Scan for the cell matching the given text and deliver its (x, y) coordinate at center. 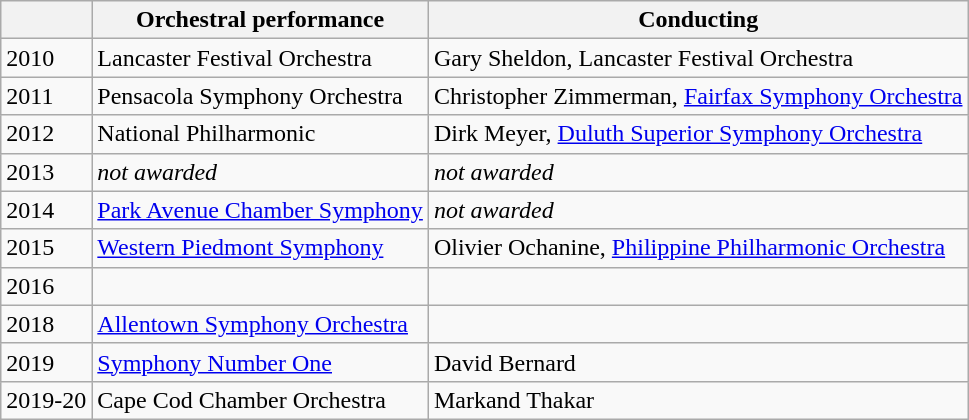
Olivier Ochanine, Philippine Philharmonic Orchestra (698, 248)
2012 (46, 134)
Symphony Number One (260, 362)
Park Avenue Chamber Symphony (260, 210)
Pensacola Symphony Orchestra (260, 96)
2011 (46, 96)
Lancaster Festival Orchestra (260, 58)
2015 (46, 248)
2016 (46, 286)
Orchestral performance (260, 20)
2013 (46, 172)
David Bernard (698, 362)
2019 (46, 362)
Cape Cod Chamber Orchestra (260, 400)
Allentown Symphony Orchestra (260, 324)
Gary Sheldon, Lancaster Festival Orchestra (698, 58)
Conducting (698, 20)
Christopher Zimmerman, Fairfax Symphony Orchestra (698, 96)
2010 (46, 58)
National Philharmonic (260, 134)
Markand Thakar (698, 400)
2018 (46, 324)
Dirk Meyer, Duluth Superior Symphony Orchestra (698, 134)
2014 (46, 210)
Western Piedmont Symphony (260, 248)
2019-20 (46, 400)
